Determine the (X, Y) coordinate at the center of the cell enclosing the given text.  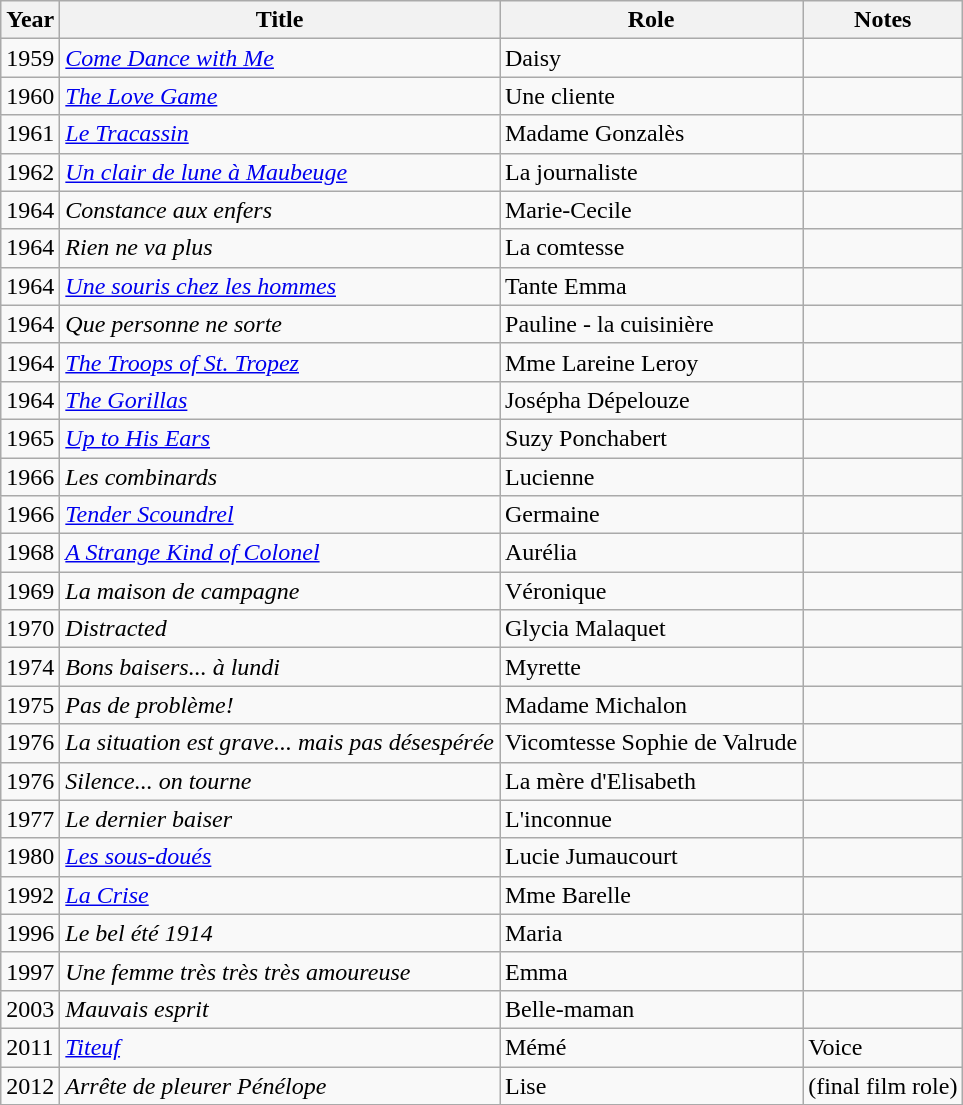
Voice (883, 1047)
Pas de problème! (280, 705)
1959 (30, 58)
Mme Lareine Leroy (652, 362)
Emma (652, 971)
La Crise (280, 895)
The Troops of St. Tropez (280, 362)
Les sous-doués (280, 857)
1975 (30, 705)
Le Tracassin (280, 134)
Une cliente (652, 96)
Role (652, 20)
2012 (30, 1085)
Pauline - la cuisinière (652, 324)
Up to His Ears (280, 438)
Lise (652, 1085)
1960 (30, 96)
La situation est grave... mais pas désespérée (280, 743)
A Strange Kind of Colonel (280, 553)
Véronique (652, 591)
Germaine (652, 515)
Marie-Cecile (652, 210)
1968 (30, 553)
Le dernier baiser (280, 819)
Une femme très très très amoureuse (280, 971)
Title (280, 20)
La maison de campagne (280, 591)
Aurélia (652, 553)
Myrette (652, 667)
Constance aux enfers (280, 210)
1962 (30, 172)
Titeuf (280, 1047)
2011 (30, 1047)
Une souris chez les hommes (280, 286)
Arrête de pleurer Pénélope (280, 1085)
1980 (30, 857)
Rien ne va plus (280, 248)
Glycia Malaquet (652, 629)
(final film role) (883, 1085)
Bons baisers... à lundi (280, 667)
Mauvais esprit (280, 1009)
La comtesse (652, 248)
Mémé (652, 1047)
1961 (30, 134)
The Gorillas (280, 400)
Madame Michalon (652, 705)
Mme Barelle (652, 895)
Notes (883, 20)
Les combinards (280, 477)
Que personne ne sorte (280, 324)
Lucienne (652, 477)
The Love Game (280, 96)
Silence... on tourne (280, 781)
1996 (30, 933)
L'inconnue (652, 819)
Come Dance with Me (280, 58)
1992 (30, 895)
Distracted (280, 629)
Vicomtesse Sophie de Valrude (652, 743)
1965 (30, 438)
La mère d'Elisabeth (652, 781)
Tante Emma (652, 286)
Daisy (652, 58)
Madame Gonzalès (652, 134)
Le bel été 1914 (280, 933)
1970 (30, 629)
1974 (30, 667)
2003 (30, 1009)
Belle-maman (652, 1009)
Year (30, 20)
Un clair de lune à Maubeuge (280, 172)
Lucie Jumaucourt (652, 857)
Suzy Ponchabert (652, 438)
Maria (652, 933)
1977 (30, 819)
La journaliste (652, 172)
Josépha Dépelouze (652, 400)
Tender Scoundrel (280, 515)
1997 (30, 971)
1969 (30, 591)
